Return the (X, Y) coordinate for the center point of the cell that contains the specified text.  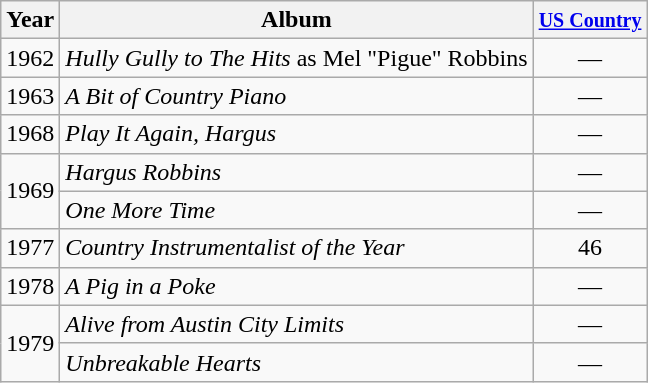
A Bit of Country Piano (296, 96)
46 (590, 248)
Hargus Robbins (296, 172)
1979 (30, 343)
1977 (30, 248)
Play It Again, Hargus (296, 134)
Country Instrumentalist of the Year (296, 248)
Unbreakable Hearts (296, 362)
1963 (30, 96)
One More Time (296, 210)
Year (30, 20)
Album (296, 20)
1962 (30, 58)
1969 (30, 191)
US Country (590, 20)
Hully Gully to The Hits as Mel "Pigue" Robbins (296, 58)
Alive from Austin City Limits (296, 324)
1978 (30, 286)
A Pig in a Poke (296, 286)
1968 (30, 134)
